Return (X, Y) of the center of cell containing provided text 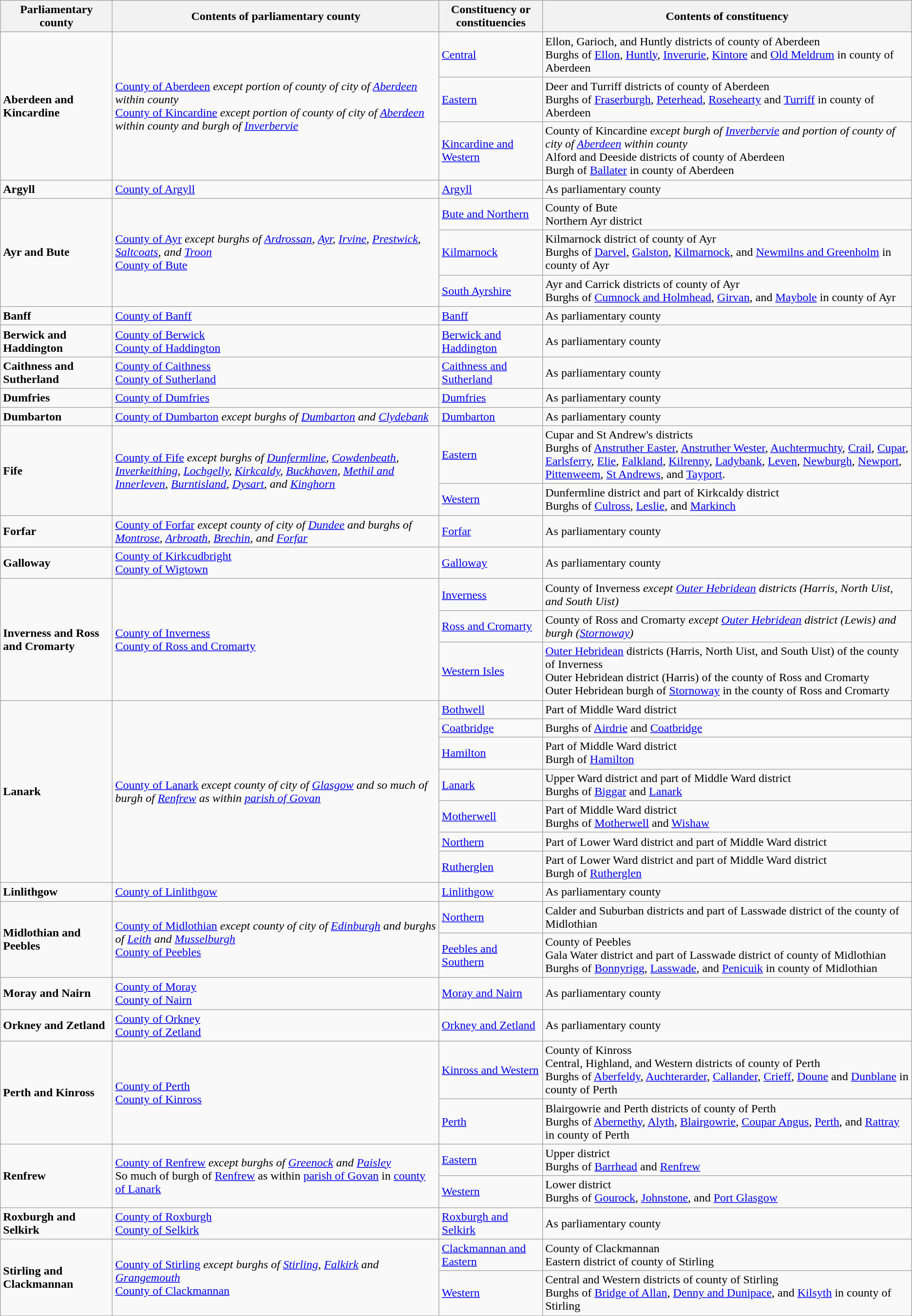
Part of Lower Ward district and part of Middle Ward district Burgh of Rutherglen (727, 866)
Stirling and Clackmannan (57, 1278)
County of Berwick County of Haddington (276, 341)
Perth (491, 1122)
County of Linlithgow (276, 892)
Constituency or constituencies (491, 17)
Upper Ward district and part of Middle Ward district Burghs of Biggar and Lanark (727, 784)
Fife (57, 471)
Kincardine and Western (491, 151)
County of Moray County of Nairn (276, 994)
Dunfermline district and part of Kirkcaldy district Burghs of Culross, Leslie, and Markinch (727, 500)
Peebles and Southern (491, 955)
Contents of constituency (727, 17)
County of Dumfries (276, 398)
County of Ayr except burghs of Ardrossan, Ayr, Irvine, Prestwick, Saltcoats, and Troon County of Bute (276, 252)
Parliamentary county (57, 17)
County of Forfar except county of city of Dundee and burghs of Montrose, Arbroath, Brechin, and Forfar (276, 531)
County of Stirling except burghs of Stirling, Falkirk and Grangemouth County of Clackmannan (276, 1278)
County of Orkney County of Zetland (276, 1025)
Burghs of Airdrie and Coatbridge (727, 728)
Ayr and Carrick districts of county of Ayr Burghs of Cumnock and Holmhead, Girvan, and Maybole in county of Ayr (727, 290)
Calder and Suburban districts and part of Lasswade district of the county of Midlothian (727, 917)
County of Perth County of Kinross (276, 1092)
Part of Middle Ward district Burgh of Hamilton (727, 753)
Kilmarnock district of county of Ayr Burghs of Darvel, Galston, Kilmarnock, and Newmilns and Greenholm in county of Ayr (727, 252)
Part of Middle Ward district Burghs of Motherwell and Wishaw (727, 817)
Deer and Turriff districts of county of Aberdeen Burghs of Fraserburgh, Peterhead, Rosehearty and Turriff in county of Aberdeen (727, 99)
Ellon, Garioch, and Huntly districts of county of Aberdeen Burghs of Ellon, Huntly, Inverurie, Kintore and Old Meldrum in county of Aberdeen (727, 55)
County of Inverness County of Ross and Cromarty (276, 639)
Hamilton (491, 753)
Central and Western districts of county of Stirling Burghs of Bridge of Allan, Denny and Dunipace, and Kilsyth in county of Stirling (727, 1293)
Part of Lower Ward district and part of Middle Ward district (727, 841)
Kinross and Western (491, 1070)
County of Ross and Cromarty except Outer Hebridean district (Lewis) and burgh (Stornoway) (727, 627)
Ayr and Bute (57, 252)
Kilmarnock (491, 252)
County of Lanark except county of city of Glasgow and so much of burgh of Renfrew as within parish of Govan (276, 791)
Western Isles (491, 671)
Renfrew (57, 1176)
Contents of parliamentary county (276, 17)
Blairgowrie and Perth districts of county of Perth Burghs of Abernethy, Alyth, Blairgowrie, Coupar Angus, Perth, and Rattray in county of Perth (727, 1122)
County of Midlothian except county of city of Edinburgh and burghs of Leith and Musselburgh County of Peebles (276, 939)
County of Clackmannan Eastern district of county of Stirling (727, 1255)
Central (491, 55)
Coatbridge (491, 728)
County of Caithness County of Sutherland (276, 372)
Motherwell (491, 817)
Clackmannan and Eastern (491, 1255)
Aberdeen and Kincardine (57, 106)
South Ayrshire (491, 290)
County of Inverness except Outer Hebridean districts (Harris, North Uist, and South Uist) (727, 594)
County of Dumbarton except burghs of Dumbarton and Clydebank (276, 417)
Ross and Cromarty (491, 627)
County of Kirkcudbright County of Wigtown (276, 563)
Perth and Kinross (57, 1092)
Upper district Burghs of Barrhead and Renfrew (727, 1160)
County of Bute Northern Ayr district (727, 214)
Part of Middle Ward district (727, 709)
County of Renfrew except burghs of Greenock and Paisley So much of burgh of Renfrew as within parish of Govan in county of Lanark (276, 1176)
County of Banff (276, 316)
Rutherglen (491, 866)
Inverness (491, 594)
County of Argyll (276, 189)
Bute and Northern (491, 214)
Inverness and Ross and Cromarty (57, 639)
County of Roxburgh County of Selkirk (276, 1223)
Lower district Burghs of Gourock, Johnstone, and Port Glasgow (727, 1192)
Bothwell (491, 709)
Midlothian and Peebles (57, 939)
